From the cell containing the given text, extract its center point as [X, Y] coordinate. 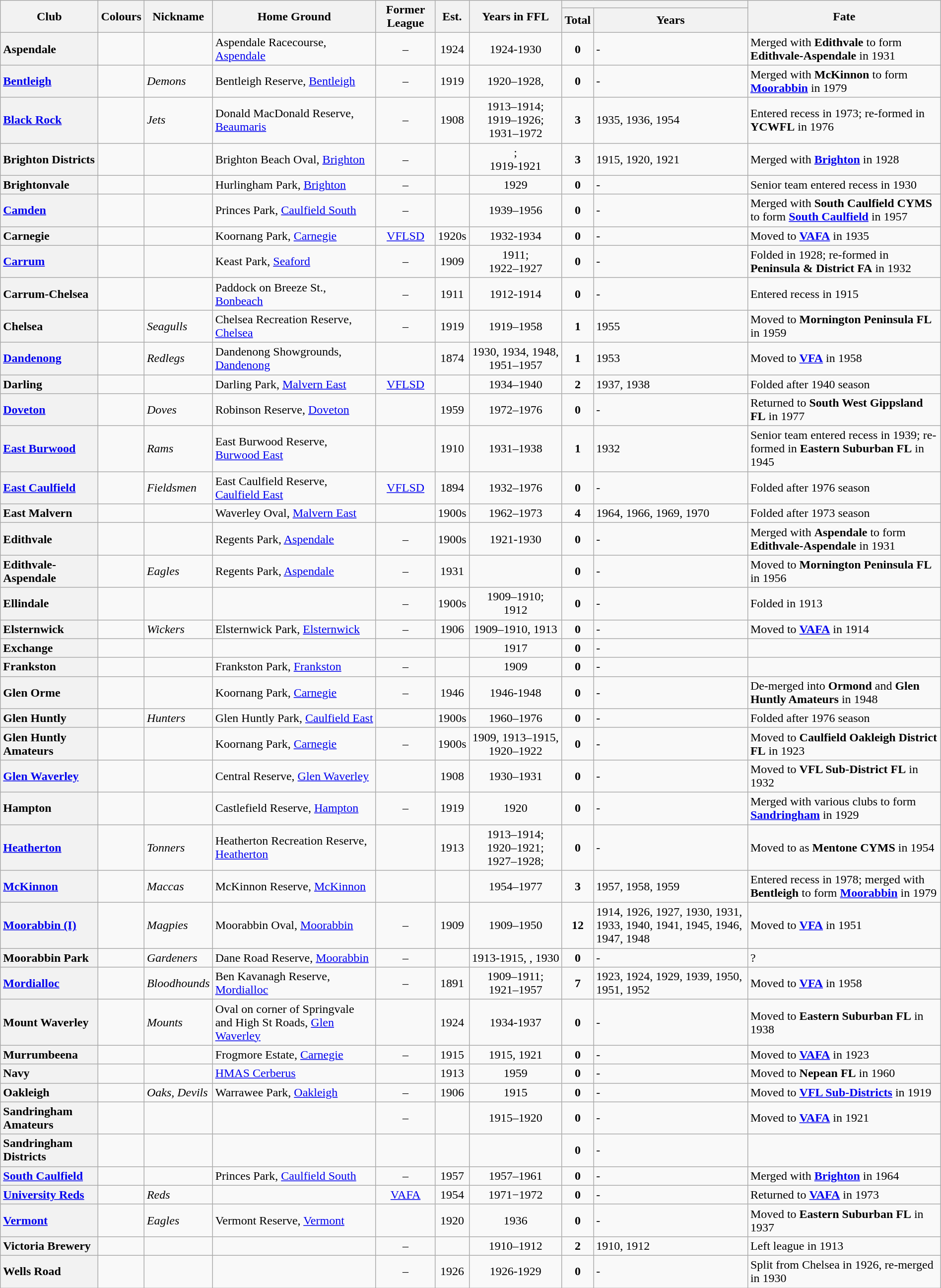
1913–1914; 1919–1926; 1931–1972 [515, 120]
Rams [178, 449]
1915, 1921 [515, 1055]
Glen Orme [50, 692]
Entered recess in 1978; merged with Bentleigh to form Moorabbin in 1979 [844, 887]
Edithvale-Aspendale [50, 571]
Doveton [50, 410]
Merged with Edithvale to form Edithvale-Aspendale in 1931 [844, 49]
Former League [405, 17]
1926 [452, 1271]
Mordialloc [50, 983]
Glen Huntly Park, Caulfield East [294, 718]
Folded after 1940 season [844, 384]
Left league in 1913 [844, 1246]
1946 [452, 692]
Tonners [178, 847]
1909–1910, 1913 [515, 629]
1913–1914; 1920–1921; 1927–1928; [515, 847]
Bentleigh Reserve, Bentleigh [294, 81]
Redlegs [178, 358]
Doves [178, 410]
1910 [452, 449]
Hunters [178, 718]
Heatherton Recreation Reserve, Heatherton [294, 847]
1920–1928, [515, 81]
Glen Waverley [50, 776]
1911 [452, 294]
Brightonvale [50, 185]
? [844, 958]
1929 [515, 185]
Edithvale [50, 539]
Bentleigh [50, 81]
Dandenong Showgrounds, Dandenong [294, 358]
1937, 1938 [671, 384]
4 [578, 513]
Wickers [178, 629]
East Malvern [50, 513]
Frankston Park, Frankston [294, 667]
McKinnon Reserve, McKinnon [294, 887]
Aspendale [50, 49]
Years [671, 20]
Carrum [50, 261]
Oaks, Devils [178, 1092]
Elsternwick [50, 629]
Fate [844, 17]
East Caulfield [50, 488]
Keast Park, Seaford [294, 261]
1909–1911; 1921–1957 [515, 983]
Paddock on Breeze St., Bonbeach [294, 294]
1962–1973 [515, 513]
1964, 1966, 1969, 1970 [671, 513]
Moved to VAFA in 1914 [844, 629]
1957, 1958, 1959 [671, 887]
1910, 1912 [671, 1246]
Glen Huntly [50, 718]
Folded in 1928; re-formed in Peninsula & District FA in 1932 [844, 261]
Ellindale [50, 604]
Waverley Oval, Malvern East [294, 513]
1912-1914 [515, 294]
Dane Road Reserve, Moorabbin [294, 958]
Reds [178, 1195]
Folded in 1913 [844, 604]
East Burwood Reserve, Burwood East [294, 449]
Donald MacDonald Reserve, Beaumaris [294, 120]
1953 [671, 358]
VAFA [405, 1195]
Home Ground [294, 17]
1910–1912 [515, 1246]
1955 [671, 326]
1921-1930 [515, 539]
Chelsea Recreation Reserve, Chelsea [294, 326]
Seagulls [178, 326]
Merged with Brighton in 1928 [844, 159]
1914, 1926, 1927, 1930, 1931, 1933, 1940, 1941, 1945, 1946, 1947, 1948 [671, 926]
Robinson Reserve, Doveton [294, 410]
Carnegie [50, 236]
Moorabbin Oval, Moorabbin [294, 926]
Frankston [50, 667]
1934-1937 [515, 1022]
1894 [452, 488]
Vermont Reserve, Vermont [294, 1220]
1946-1948 [515, 692]
Returned to VAFA in 1973 [844, 1195]
Senior team entered recess in 1939; re-formed in Eastern Suburban FL in 1945 [844, 449]
Bloodhounds [178, 983]
Warrawee Park, Oakleigh [294, 1092]
1932–1976 [515, 488]
1915–1920 [515, 1118]
Moved to VFL Sub-District FL in 1932 [844, 776]
1957 [452, 1176]
Moved to as Mentone CYMS in 1954 [844, 847]
Split from Chelsea in 1926, re-merged in 1930 [844, 1271]
Moved to Eastern Suburban FL in 1938 [844, 1022]
Merged with Brighton in 1964 [844, 1176]
1911; 1922–1927 [515, 261]
1930–1931 [515, 776]
Brighton Beach Oval, Brighton [294, 159]
Moved to VFL Sub-Districts in 1919 [844, 1092]
1935, 1936, 1954 [671, 120]
12 [578, 926]
Navy [50, 1073]
Total [578, 20]
1931–1938 [515, 449]
Folded after 1973 season [844, 513]
Maccas [178, 887]
1932-1934 [515, 236]
1913-1915, , 1930 [515, 958]
1931 [452, 571]
De-merged into Ormond and Glen Huntly Amateurs in 1948 [844, 692]
Fieldsmen [178, 488]
Victoria Brewery [50, 1246]
Entered recess in 1915 [844, 294]
McKinnon [50, 887]
Colours [121, 17]
1924-1930 [515, 49]
1919–1958 [515, 326]
Mount Waverley [50, 1022]
Entered recess in 1973; re-formed in YCWFL in 1976 [844, 120]
1926-1929 [515, 1271]
Vermont [50, 1220]
Club [50, 17]
Brighton Districts [50, 159]
Murrumbeena [50, 1055]
Moved to VAFA in 1935 [844, 236]
Moved to Mornington Peninsula FL in 1956 [844, 571]
1909, 1913–1915, 1920–1922 [515, 744]
Oakleigh [50, 1092]
1932 [671, 449]
Est. [452, 17]
1917 [515, 648]
1954 [452, 1195]
1915, 1920, 1921 [671, 159]
Dandenong [50, 358]
Moved to Nepean FL in 1960 [844, 1073]
Camden [50, 211]
Mounts [178, 1022]
1909–1910; 1912 [515, 604]
Darling [50, 384]
Moved to VFA in 1951 [844, 926]
Moved to VAFA in 1921 [844, 1118]
Gardeners [178, 958]
University Reds [50, 1195]
Chelsea [50, 326]
Glen Huntly Amateurs [50, 744]
HMAS Cerberus [294, 1073]
Returned to South West Gippsland FL in 1977 [844, 410]
Merged with various clubs to form Sandringham in 1929 [844, 808]
Moved to Eastern Suburban FL in 1937 [844, 1220]
1939–1956 [515, 211]
1971−1972 [515, 1195]
1934–1940 [515, 384]
Moorabbin Park [50, 958]
Oval on corner of Springvale and High St Roads, Glen Waverley [294, 1022]
East Caulfield Reserve, Caulfield East [294, 488]
1874 [452, 358]
Years in FFL [515, 17]
Frogmore Estate, Carnegie [294, 1055]
South Caulfield [50, 1176]
Hurlingham Park, Brighton [294, 185]
Castlefield Reserve, Hampton [294, 808]
1954–1977 [515, 887]
Nickname [178, 17]
Black Rock [50, 120]
East Burwood [50, 449]
Moved to Caulfield Oakleigh District FL in 1923 [844, 744]
Senior team entered recess in 1930 [844, 185]
Moved to Mornington Peninsula FL in 1959 [844, 326]
1936 [515, 1220]
Elsternwick Park, Elsternwick [294, 629]
1930, 1934, 1948, 1951–1957 [515, 358]
Ben Kavanagh Reserve, Mordialloc [294, 983]
Exchange [50, 648]
Central Reserve, Glen Waverley [294, 776]
Demons [178, 81]
Sandringham Amateurs [50, 1118]
1972–1976 [515, 410]
Carrum-Chelsea [50, 294]
Merged with South Caulfield CYMS to form South Caulfield in 1957 [844, 211]
Jets [178, 120]
1957–1961 [515, 1176]
1909–1950 [515, 926]
; 1919-1921 [515, 159]
Wells Road [50, 1271]
7 [578, 983]
Moved to VAFA in 1923 [844, 1055]
1960–1976 [515, 718]
1891 [452, 983]
Sandringham Districts [50, 1150]
Merged with Aspendale to form Edithvale-Aspendale in 1931 [844, 539]
Moorabbin (I) [50, 926]
1923, 1924, 1929, 1939, 1950, 1951, 1952 [671, 983]
Heatherton [50, 847]
Darling Park, Malvern East [294, 384]
Magpies [178, 926]
Aspendale Racecourse, Aspendale [294, 49]
Merged with McKinnon to form Moorabbin in 1979 [844, 81]
Hampton [50, 808]
1920s [452, 236]
